Extract the [x, y] coordinate from the center of the cell holding the provided text.  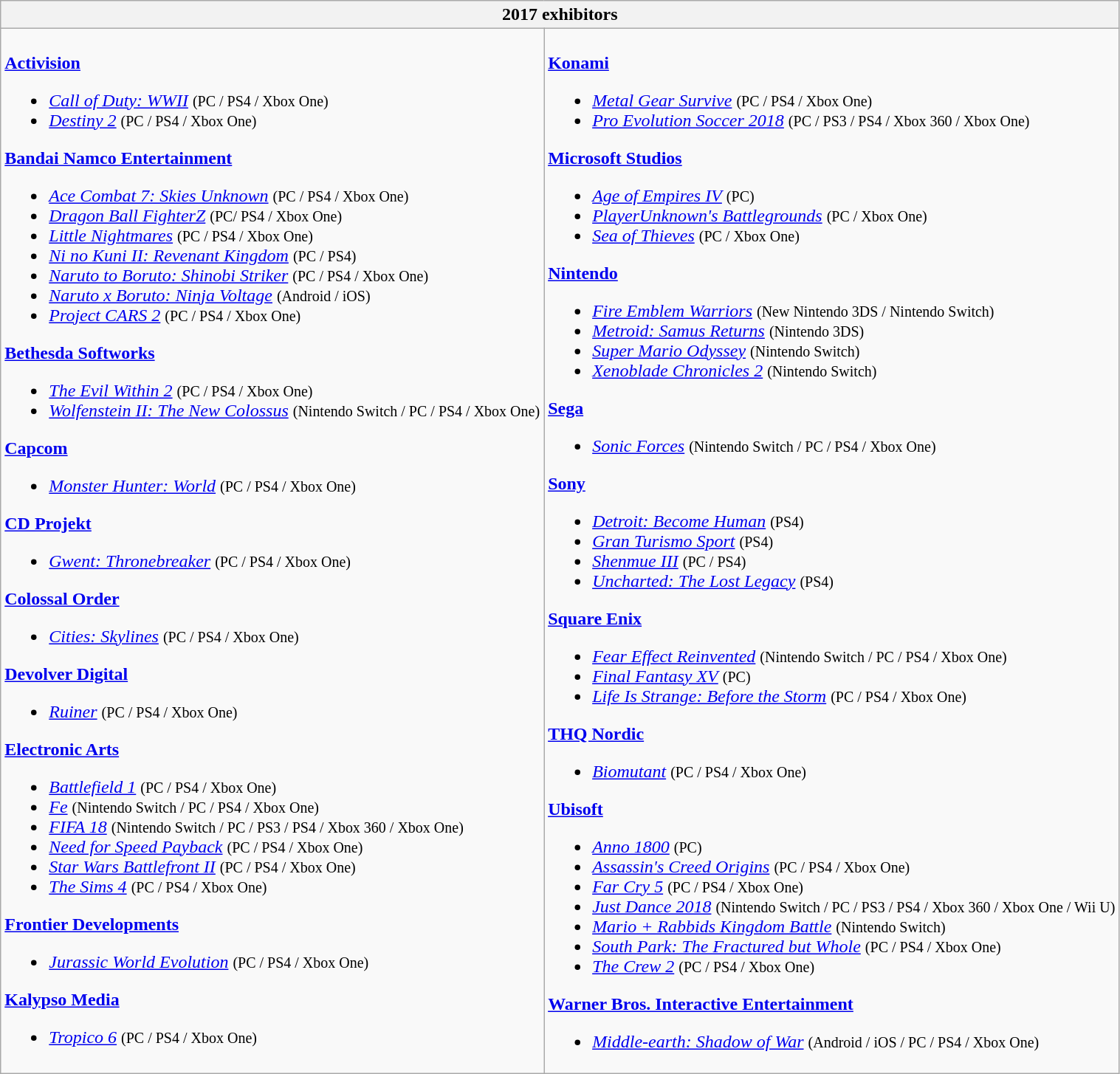
2017 exhibitors [560, 15]
